Locate the cell with the specified text and output its [X, Y] center coordinate. 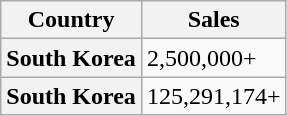
Country [72, 20]
2,500,000+ [214, 58]
Sales [214, 20]
125,291,174+ [214, 96]
